Find where the given text appears and provide that cell's center as (x, y) coordinate. 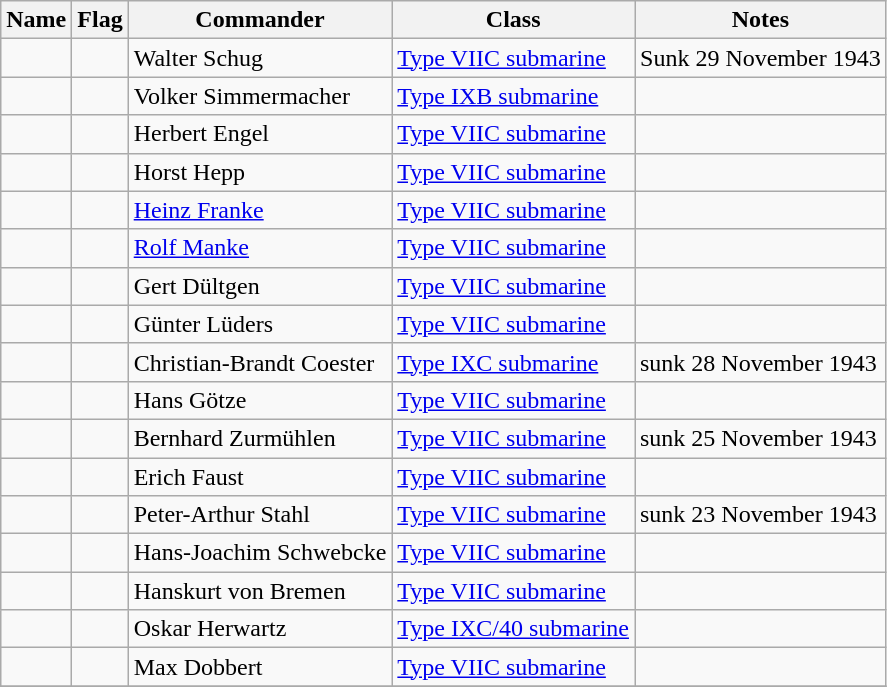
Volker Simmermacher (260, 96)
Oskar Herwartz (260, 629)
sunk 23 November 1943 (760, 515)
Peter-Arthur Stahl (260, 515)
Walter Schug (260, 58)
Sunk 29 November 1943 (760, 58)
sunk 28 November 1943 (760, 362)
Hanskurt von Bremen (260, 591)
Hans Götze (260, 400)
Rolf Manke (260, 248)
Flag (100, 20)
Günter Lüders (260, 324)
Bernhard Zurmühlen (260, 438)
Commander (260, 20)
Type IXC/40 submarine (514, 629)
Erich Faust (260, 477)
Type IXC submarine (514, 362)
Class (514, 20)
Name (36, 20)
sunk 25 November 1943 (760, 438)
Hans-Joachim Schwebcke (260, 553)
Notes (760, 20)
Christian-Brandt Coester (260, 362)
Herbert Engel (260, 134)
Type IXB submarine (514, 96)
Max Dobbert (260, 667)
Gert Dültgen (260, 286)
Horst Hepp (260, 172)
Heinz Franke (260, 210)
